Determine the [X, Y] coordinate at the center of the cell enclosing the given text.  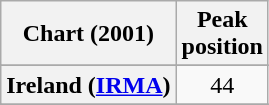
Ireland (IRMA) [88, 85]
Chart (2001) [88, 34]
Peakposition [222, 34]
44 [222, 85]
